Capture the cell that displays the provided text and extract its (x, y) central coordinate. 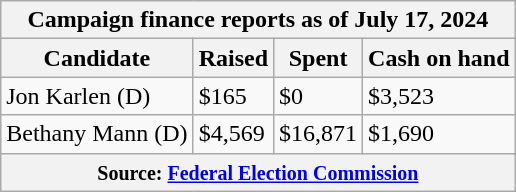
Campaign finance reports as of July 17, 2024 (258, 20)
$4,569 (233, 134)
$165 (233, 96)
Bethany Mann (D) (97, 134)
Spent (318, 58)
$1,690 (439, 134)
Jon Karlen (D) (97, 96)
Raised (233, 58)
Candidate (97, 58)
Cash on hand (439, 58)
Source: Federal Election Commission (258, 172)
$3,523 (439, 96)
$16,871 (318, 134)
$0 (318, 96)
